Return the (x, y) coordinate for the center point of the cell that contains the specified text.  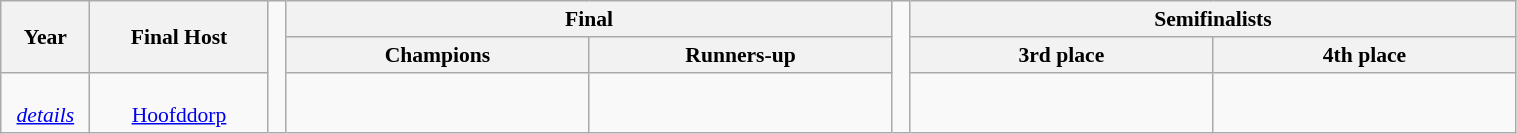
Year (46, 36)
Final Host (179, 36)
Hoofddorp (179, 102)
4th place (1364, 55)
Runners-up (740, 55)
3rd place (1062, 55)
Champions (438, 55)
Final (589, 19)
details (46, 102)
Semifinalists (1213, 19)
